Locate the cell with the specified text and output its [X, Y] center coordinate. 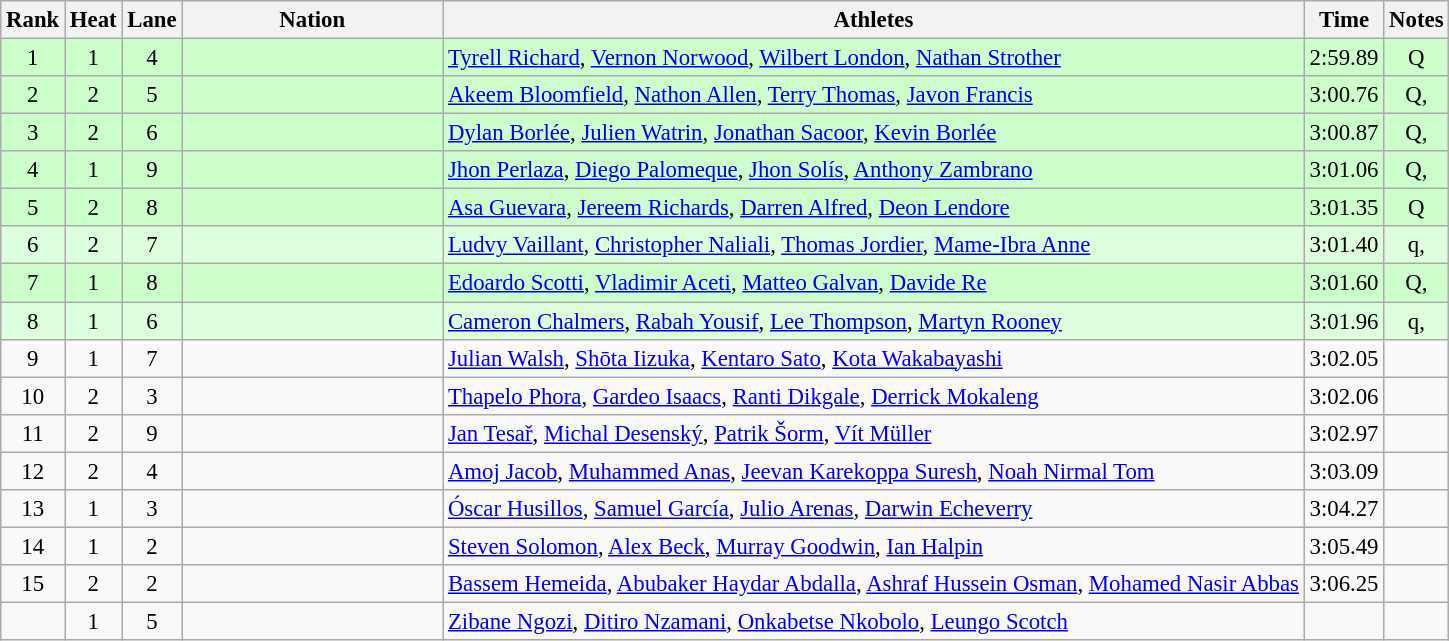
Julian Walsh, Shōta Iizuka, Kentaro Sato, Kota Wakabayashi [874, 358]
Edoardo Scotti, Vladimir Aceti, Matteo Galvan, Davide Re [874, 283]
Amoj Jacob, Muhammed Anas, Jeevan Karekoppa Suresh, Noah Nirmal Tom [874, 471]
3:04.27 [1344, 509]
Jan Tesař, Michal Desenský, Patrik Šorm, Vít Müller [874, 433]
Óscar Husillos, Samuel García, Julio Arenas, Darwin Echeverry [874, 509]
Lane [152, 20]
14 [33, 546]
Steven Solomon, Alex Beck, Murray Goodwin, Ian Halpin [874, 546]
3:02.05 [1344, 358]
3:06.25 [1344, 584]
3:01.40 [1344, 245]
Time [1344, 20]
Akeem Bloomfield, Nathon Allen, Terry Thomas, Javon Francis [874, 95]
Asa Guevara, Jereem Richards, Darren Alfred, Deon Lendore [874, 208]
3:00.76 [1344, 95]
11 [33, 433]
Zibane Ngozi, Ditiro Nzamani, Onkabetse Nkobolo, Leungo Scotch [874, 621]
3:05.49 [1344, 546]
Rank [33, 20]
3:01.06 [1344, 170]
Ludvy Vaillant, Christopher Naliali, Thomas Jordier, Mame-Ibra Anne [874, 245]
2:59.89 [1344, 58]
3:01.96 [1344, 321]
3:01.60 [1344, 283]
Jhon Perlaza, Diego Palomeque, Jhon Solís, Anthony Zambrano [874, 170]
13 [33, 509]
3:01.35 [1344, 208]
12 [33, 471]
3:03.09 [1344, 471]
3:02.97 [1344, 433]
Notes [1416, 20]
Nation [312, 20]
Athletes [874, 20]
Dylan Borlée, Julien Watrin, Jonathan Sacoor, Kevin Borlée [874, 133]
15 [33, 584]
Heat [94, 20]
Thapelo Phora, Gardeo Isaacs, Ranti Dikgale, Derrick Mokaleng [874, 396]
10 [33, 396]
Bassem Hemeida, Abubaker Haydar Abdalla, Ashraf Hussein Osman, Mohamed Nasir Abbas [874, 584]
3:02.06 [1344, 396]
Cameron Chalmers, Rabah Yousif, Lee Thompson, Martyn Rooney [874, 321]
3:00.87 [1344, 133]
Tyrell Richard, Vernon Norwood, Wilbert London, Nathan Strother [874, 58]
